Pinpoint the cell where the given text exists, returning its (x, y) midpoint coordinate. 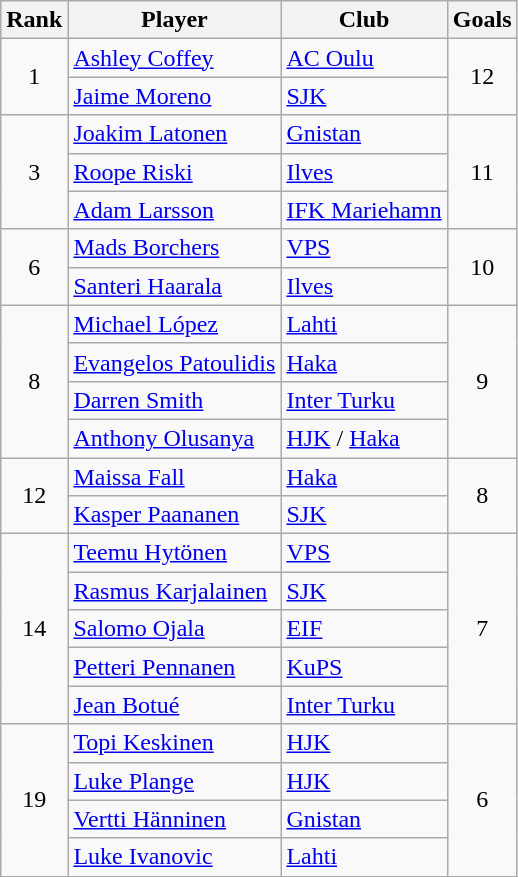
Petteri Pennanen (174, 667)
Vertti Hänninen (174, 819)
Club (364, 20)
Ashley Coffey (174, 58)
AC Oulu (364, 58)
14 (34, 629)
Michael López (174, 324)
Mads Borchers (174, 248)
3 (34, 172)
1 (34, 77)
Santeri Haarala (174, 286)
Luke Plange (174, 781)
11 (482, 172)
Anthony Olusanya (174, 438)
Darren Smith (174, 400)
Joakim Latonen (174, 134)
IFK Mariehamn (364, 210)
Evangelos Patoulidis (174, 362)
Goals (482, 20)
Topi Keskinen (174, 743)
HJK / Haka (364, 438)
Rasmus Karjalainen (174, 591)
EIF (364, 629)
9 (482, 381)
Jean Botué (174, 705)
Jaime Moreno (174, 96)
Adam Larsson (174, 210)
Salomo Ojala (174, 629)
Kasper Paananen (174, 515)
Rank (34, 20)
Roope Riski (174, 172)
7 (482, 629)
10 (482, 267)
19 (34, 800)
KuPS (364, 667)
Player (174, 20)
Maissa Fall (174, 477)
Teemu Hytönen (174, 553)
Luke Ivanovic (174, 857)
